Search for the cell housing the specified text and yield its (X, Y) center coordinate. 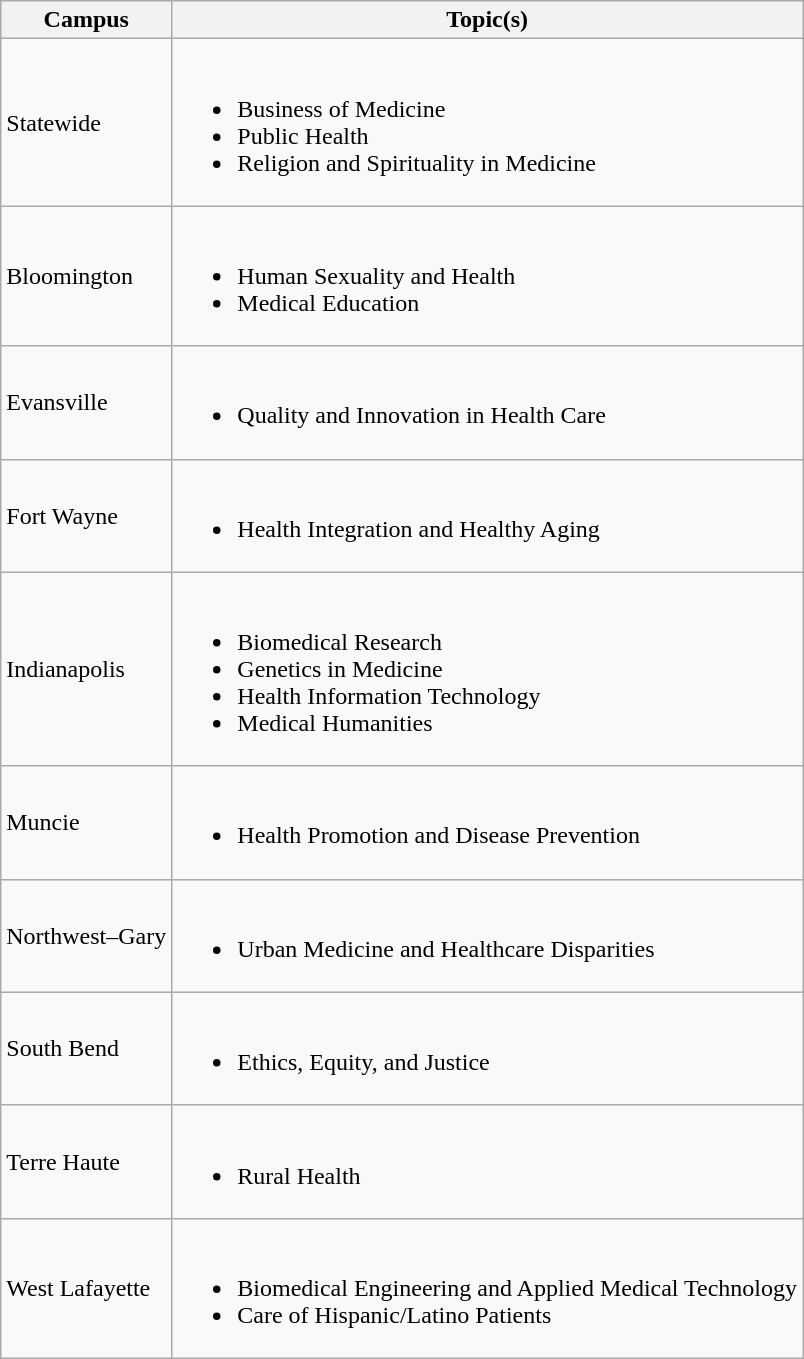
Muncie (86, 822)
Ethics, Equity, and Justice (488, 1048)
Biomedical ResearchGenetics in MedicineHealth Information TechnologyMedical Humanities (488, 669)
Terre Haute (86, 1162)
Indianapolis (86, 669)
Statewide (86, 122)
Health Promotion and Disease Prevention (488, 822)
Topic(s) (488, 20)
South Bend (86, 1048)
Evansville (86, 402)
Rural Health (488, 1162)
Human Sexuality and HealthMedical Education (488, 276)
Biomedical Engineering and Applied Medical TechnologyCare of Hispanic/Latino Patients (488, 1288)
Campus (86, 20)
Bloomington (86, 276)
Business of MedicinePublic HealthReligion and Spirituality in Medicine (488, 122)
Health Integration and Healthy Aging (488, 516)
Fort Wayne (86, 516)
Quality and Innovation in Health Care (488, 402)
Urban Medicine and Healthcare Disparities (488, 936)
Northwest–Gary (86, 936)
West Lafayette (86, 1288)
